Locate the cell with the specified text and output its [X, Y] center coordinate. 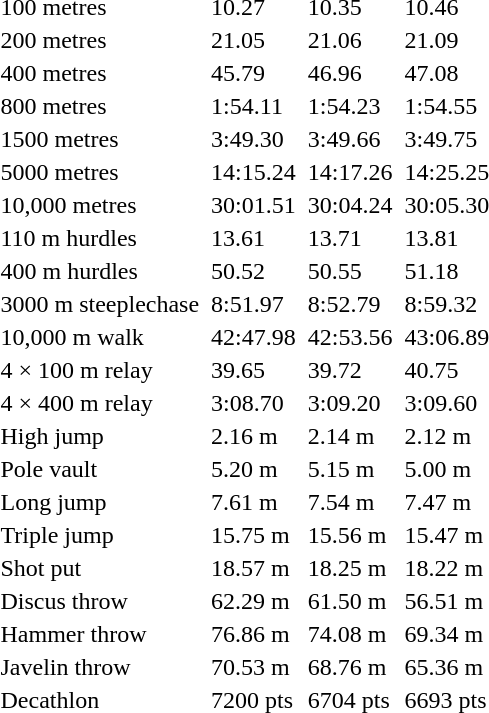
15.56 m [350, 535]
50.55 [350, 271]
5.20 m [254, 469]
8:51.97 [254, 304]
30:01.51 [254, 205]
5.15 m [350, 469]
2.14 m [350, 436]
3:08.70 [254, 403]
61.50 m [350, 601]
7.61 m [254, 502]
7.54 m [350, 502]
2.16 m [254, 436]
21.05 [254, 40]
1:54.11 [254, 106]
1:54.23 [350, 106]
18.57 m [254, 568]
30:04.24 [350, 205]
15.75 m [254, 535]
76.86 m [254, 634]
50.52 [254, 271]
70.53 m [254, 667]
39.72 [350, 370]
62.29 m [254, 601]
3:49.66 [350, 139]
14:17.26 [350, 172]
14:15.24 [254, 172]
8:52.79 [350, 304]
3:49.30 [254, 139]
39.65 [254, 370]
13.71 [350, 238]
18.25 m [350, 568]
68.76 m [350, 667]
74.08 m [350, 634]
13.61 [254, 238]
21.06 [350, 40]
45.79 [254, 73]
42:47.98 [254, 337]
46.96 [350, 73]
3:09.20 [350, 403]
42:53.56 [350, 337]
